Detect which cell encompasses the target text, then output its (X, Y) center coordinate. 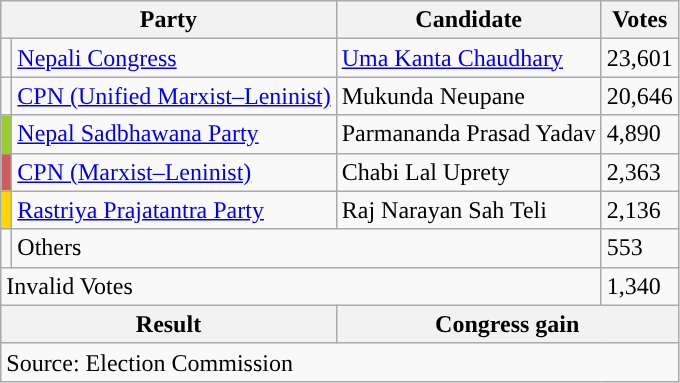
1,340 (640, 286)
Nepali Congress (174, 58)
CPN (Unified Marxist–Leninist) (174, 96)
553 (640, 248)
Mukunda Neupane (468, 96)
Chabi Lal Uprety (468, 172)
Rastriya Prajatantra Party (174, 210)
Party (168, 20)
23,601 (640, 58)
4,890 (640, 134)
Raj Narayan Sah Teli (468, 210)
Source: Election Commission (340, 362)
CPN (Marxist–Leninist) (174, 172)
2,136 (640, 210)
Votes (640, 20)
Parmananda Prasad Yadav (468, 134)
Uma Kanta Chaudhary (468, 58)
20,646 (640, 96)
Candidate (468, 20)
Nepal Sadbhawana Party (174, 134)
Result (168, 324)
Others (306, 248)
Invalid Votes (301, 286)
2,363 (640, 172)
Congress gain (507, 324)
